Return the [x, y] coordinate for the center point of the cell that contains the specified text.  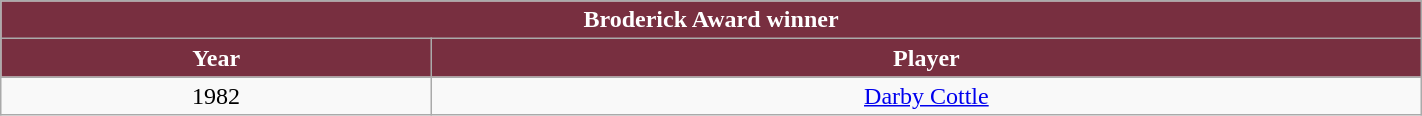
1982 [216, 96]
Player [927, 58]
Broderick Award winner [711, 20]
Darby Cottle [927, 96]
Year [216, 58]
